Provide the (X, Y) coordinate of the cell's center where the given text is located.  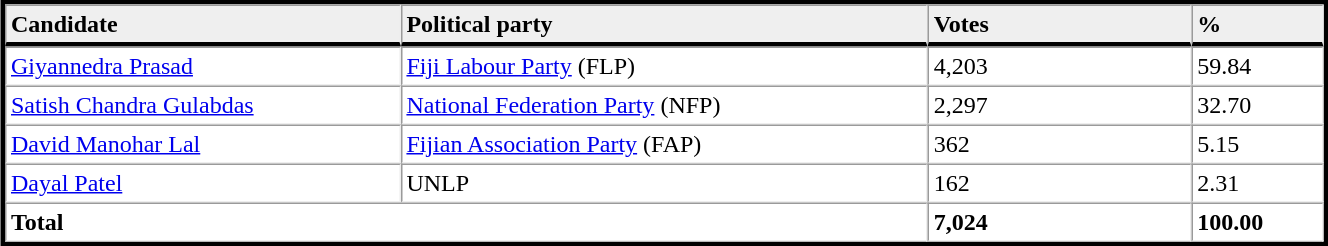
UNLP (664, 184)
5.15 (1257, 144)
59.84 (1257, 66)
Political party (664, 25)
100.00 (1257, 222)
National Federation Party (NFP) (664, 106)
162 (1060, 184)
32.70 (1257, 106)
362 (1060, 144)
Satish Chandra Gulabdas (202, 106)
Giyannedra Prasad (202, 66)
7,024 (1060, 222)
2,297 (1060, 106)
Fiji Labour Party (FLP) (664, 66)
4,203 (1060, 66)
% (1257, 25)
Votes (1060, 25)
David Manohar Lal (202, 144)
Fijian Association Party (FAP) (664, 144)
Candidate (202, 25)
Dayal Patel (202, 184)
2.31 (1257, 184)
Total (466, 222)
